Output the [x, y] coordinate of the center of the cell containing the given text.  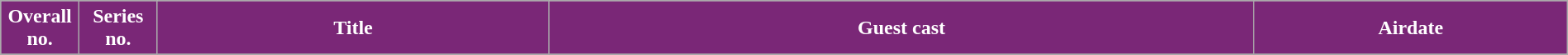
Series no. [117, 28]
Airdate [1411, 28]
Guest cast [901, 28]
Overall no. [40, 28]
Title [353, 28]
